Find where the given text appears and provide that cell's center as (X, Y) coordinate. 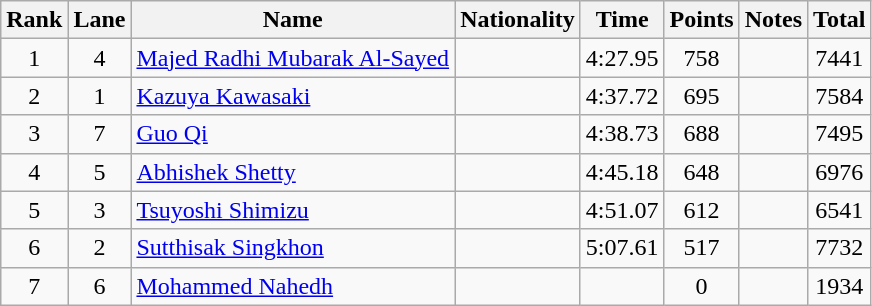
517 (702, 248)
Sutthisak Singkhon (293, 248)
612 (702, 210)
Abhishek Shetty (293, 172)
6976 (840, 172)
Total (840, 20)
695 (702, 96)
4:51.07 (622, 210)
Mohammed Nahedh (293, 286)
Nationality (518, 20)
4:27.95 (622, 58)
Guo Qi (293, 134)
Name (293, 20)
1934 (840, 286)
Notes (773, 20)
4:38.73 (622, 134)
Rank (34, 20)
Tsuyoshi Shimizu (293, 210)
5:07.61 (622, 248)
4:45.18 (622, 172)
Time (622, 20)
Kazuya Kawasaki (293, 96)
6541 (840, 210)
688 (702, 134)
7441 (840, 58)
648 (702, 172)
7732 (840, 248)
Majed Radhi Mubarak Al-Sayed (293, 58)
758 (702, 58)
7584 (840, 96)
7495 (840, 134)
Points (702, 20)
0 (702, 286)
Lane (100, 20)
4:37.72 (622, 96)
